Extract the (X, Y) coordinate from the center of the cell holding the provided text.  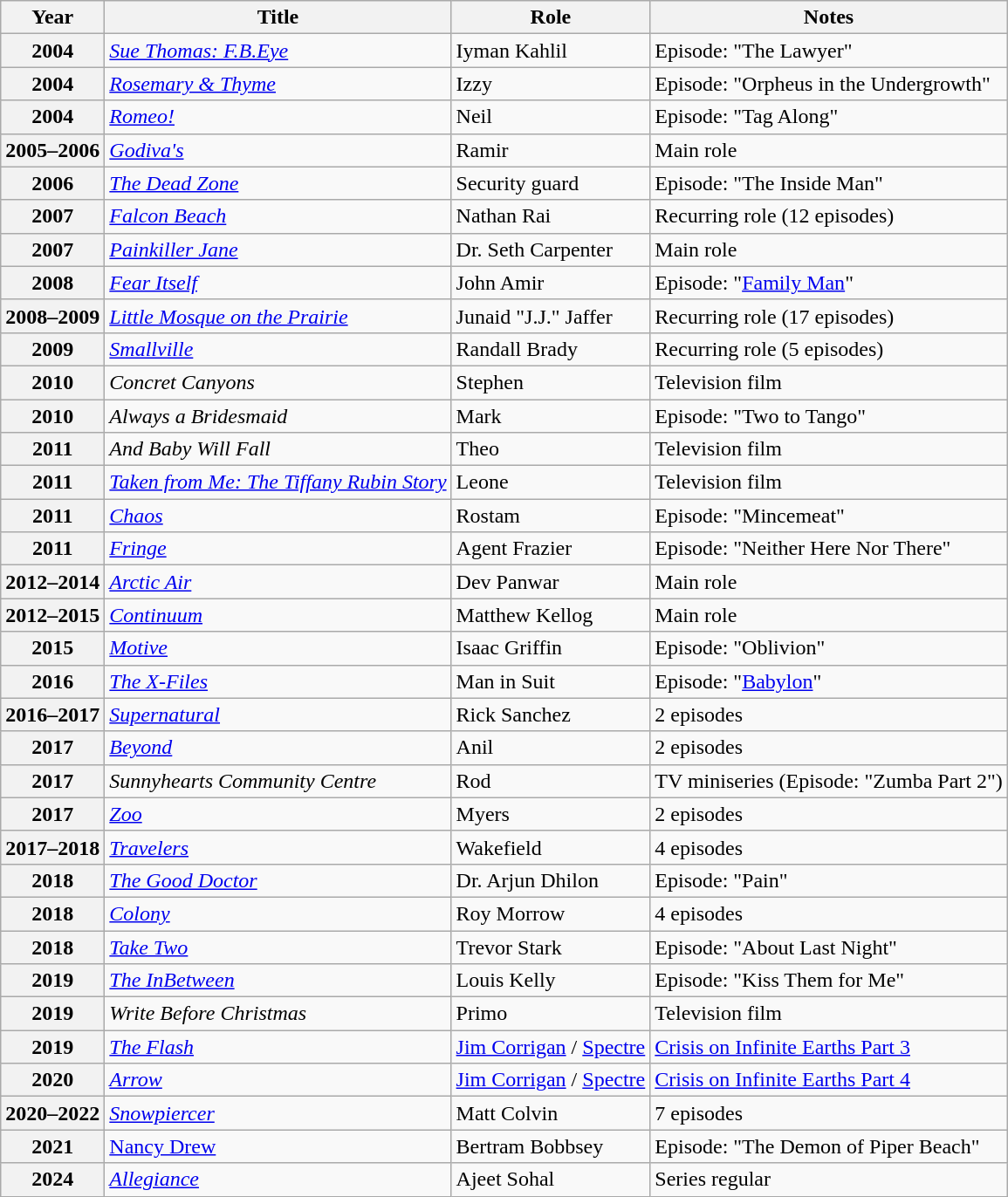
Take Two (278, 947)
Nathan Rai (551, 216)
Write Before Christmas (278, 1014)
2020 (52, 1080)
Matthew Kellog (551, 615)
Colony (278, 913)
Travelers (278, 847)
2016 (52, 681)
Episode: "Kiss Them for Me" (829, 981)
Louis Kelly (551, 981)
Episode: "Pain" (829, 880)
Episode: "Babylon" (829, 681)
Izzy (551, 84)
Falcon Beach (278, 216)
Fringe (278, 549)
Role (551, 17)
Theo (551, 449)
Smallville (278, 349)
Roy Morrow (551, 913)
The Good Doctor (278, 880)
Continuum (278, 615)
Painkiller Jane (278, 250)
Little Mosque on the Prairie (278, 316)
Bertram Bobbsey (551, 1146)
Episode: "About Last Night" (829, 947)
Allegiance (278, 1180)
Episode: "Two to Tango" (829, 416)
Supernatural (278, 715)
The InBetween (278, 981)
John Amir (551, 283)
Rostam (551, 516)
2012–2015 (52, 615)
2005–2006 (52, 150)
Arrow (278, 1080)
Rick Sanchez (551, 715)
Recurring role (17 episodes) (829, 316)
Godiva's (278, 150)
Beyond (278, 748)
Nancy Drew (278, 1146)
The X-Files (278, 681)
TV miniseries (Episode: "Zumba Part 2") (829, 781)
2009 (52, 349)
2006 (52, 183)
Dev Panwar (551, 582)
Recurring role (5 episodes) (829, 349)
Motive (278, 648)
Wakefield (551, 847)
2016–2017 (52, 715)
Matt Colvin (551, 1113)
Notes (829, 17)
Episode: "Neither Here Nor There" (829, 549)
The Dead Zone (278, 183)
Neil (551, 117)
Sue Thomas: F.B.Eye (278, 51)
Episode: "The Demon of Piper Beach" (829, 1146)
Crisis on Infinite Earths Part 4 (829, 1080)
Episode: "The Lawyer" (829, 51)
Fear Itself (278, 283)
Episode: "The Inside Man" (829, 183)
Man in Suit (551, 681)
And Baby Will Fall (278, 449)
Primo (551, 1014)
Isaac Griffin (551, 648)
Trevor Stark (551, 947)
Series regular (829, 1180)
Title (278, 17)
Chaos (278, 516)
Dr. Arjun Dhilon (551, 880)
Concret Canyons (278, 382)
Anil (551, 748)
Agent Frazier (551, 549)
Year (52, 17)
2017–2018 (52, 847)
Recurring role (12 episodes) (829, 216)
Romeo! (278, 117)
Ajeet Sohal (551, 1180)
Iyman Kahlil (551, 51)
Always a Bridesmaid (278, 416)
2021 (52, 1146)
Junaid "J.J." Jaffer (551, 316)
Snowpiercer (278, 1113)
Stephen (551, 382)
2024 (52, 1180)
Episode: "Oblivion" (829, 648)
Episode: "Mincemeat" (829, 516)
7 episodes (829, 1113)
Sunnyhearts Community Centre (278, 781)
Episode: "Family Man" (829, 283)
Arctic Air (278, 582)
Leone (551, 482)
The Flash (278, 1047)
2015 (52, 648)
Rosemary & Thyme (278, 84)
Dr. Seth Carpenter (551, 250)
Myers (551, 814)
Crisis on Infinite Earths Part 3 (829, 1047)
Taken from Me: The Tiffany Rubin Story (278, 482)
Mark (551, 416)
Episode: "Orpheus in the Undergrowth" (829, 84)
Rod (551, 781)
2008–2009 (52, 316)
Zoo (278, 814)
2008 (52, 283)
Randall Brady (551, 349)
2020–2022 (52, 1113)
2012–2014 (52, 582)
Ramir (551, 150)
Security guard (551, 183)
Episode: "Tag Along" (829, 117)
